Scan for the cell matching the given text and deliver its [X, Y] coordinate at center. 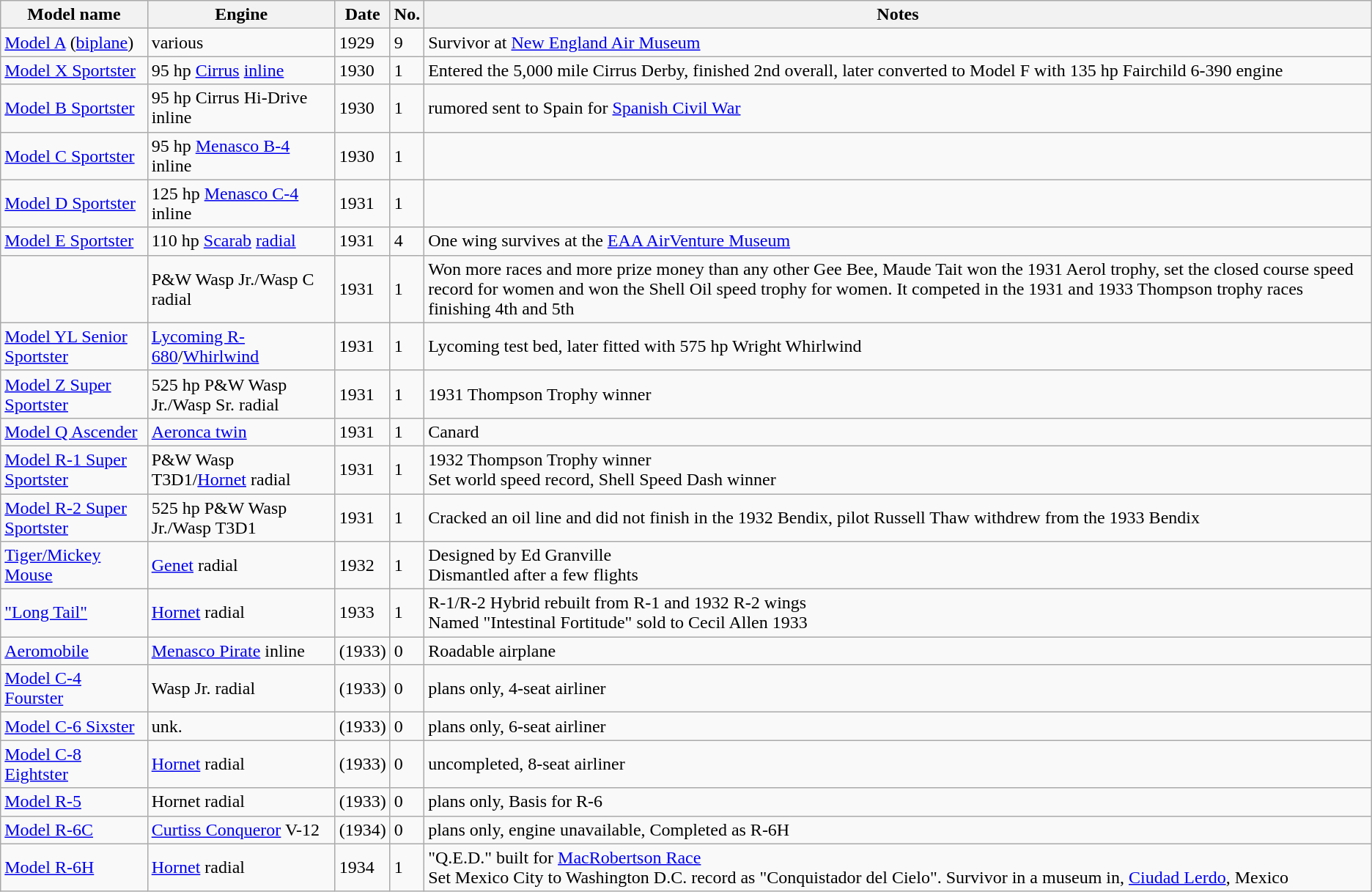
110 hp Scarab radial [241, 241]
plans only, 4-seat airliner [899, 689]
Genet radial [241, 566]
Date [362, 15]
Model R-6H [74, 868]
525 hp P&W Wasp Jr./Wasp Sr. radial [241, 394]
Model X Sportster [74, 70]
125 hp Menasco C-4 inline [241, 204]
Model Q Ascender [74, 432]
Model R-2 Super Sportster [74, 517]
1932 [362, 566]
Aeromobile [74, 651]
various [241, 43]
Cracked an oil line and did not finish in the 1932 Bendix, pilot Russell Thaw withdrew from the 1933 Bendix [899, 517]
95 hp Cirrus inline [241, 70]
Model C-8 Eightster [74, 764]
4 [407, 241]
95 hp Menasco B-4 inline [241, 155]
P&W Wasp T3D1/Hornet radial [241, 469]
Model R-6C [74, 830]
Model Z Super Sportster [74, 394]
Survivor at New England Air Museum [899, 43]
Model YL Senior Sportster [74, 346]
Canard [899, 432]
unk. [241, 726]
Entered the 5,000 mile Cirrus Derby, finished 2nd overall, later converted to Model F with 135 hp Fairchild 6-390 engine [899, 70]
P&W Wasp Jr./Wasp C radial [241, 289]
Model E Sportster [74, 241]
One wing survives at the EAA AirVenture Museum [899, 241]
95 hp Cirrus Hi-Drive inline [241, 108]
Menasco Pirate inline [241, 651]
Tiger/Mickey Mouse [74, 566]
(1934) [362, 830]
"Long Tail" [74, 613]
rumored sent to Spain for Spanish Civil War [899, 108]
Designed by Ed GranvilleDismantled after a few flights [899, 566]
plans only, engine unavailable, Completed as R-6H [899, 830]
plans only, Basis for R-6 [899, 802]
Wasp Jr. radial [241, 689]
Model C Sportster [74, 155]
Curtiss Conqueror V-12 [241, 830]
1933 [362, 613]
R-1/R-2 Hybrid rebuilt from R-1 and 1932 R-2 wingsNamed "Intestinal Fortitude" sold to Cecil Allen 1933 [899, 613]
Model R-5 [74, 802]
Aeronca twin [241, 432]
uncompleted, 8-seat airliner [899, 764]
Model name [74, 15]
Model D Sportster [74, 204]
Roadable airplane [899, 651]
Model B Sportster [74, 108]
Lycoming R-680/Whirlwind [241, 346]
Model C-6 Sixster [74, 726]
1929 [362, 43]
525 hp P&W Wasp Jr./Wasp T3D1 [241, 517]
1932 Thompson Trophy winnerSet world speed record, Shell Speed Dash winner [899, 469]
Lycoming test bed, later fitted with 575 hp Wright Whirlwind [899, 346]
No. [407, 15]
Notes [899, 15]
1934 [362, 868]
Engine [241, 15]
1931 Thompson Trophy winner [899, 394]
9 [407, 43]
plans only, 6-seat airliner [899, 726]
Model A (biplane) [74, 43]
Model C-4 Fourster [74, 689]
Model R-1 Super Sportster [74, 469]
